From the cell containing the given text, extract its center point as [x, y] coordinate. 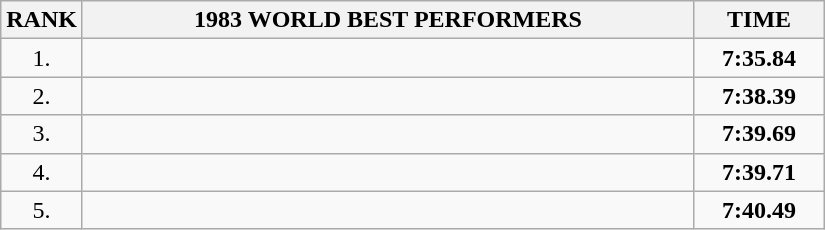
1983 WORLD BEST PERFORMERS [388, 20]
4. [42, 172]
7:39.71 [760, 172]
7:39.69 [760, 134]
1. [42, 58]
TIME [760, 20]
7:38.39 [760, 96]
7:40.49 [760, 210]
7:35.84 [760, 58]
5. [42, 210]
3. [42, 134]
2. [42, 96]
RANK [42, 20]
